Pinpoint the cell where the given text exists, returning its (x, y) midpoint coordinate. 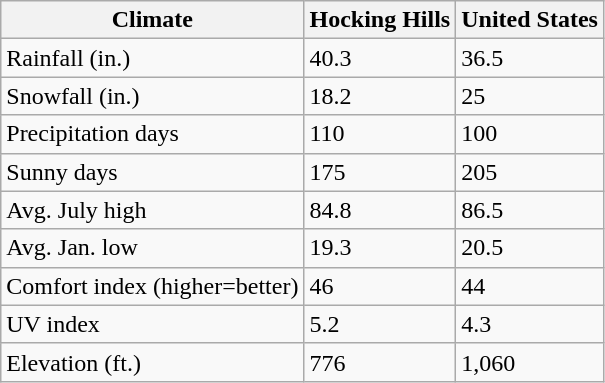
Sunny days (152, 172)
UV index (152, 324)
175 (380, 172)
84.8 (380, 210)
Comfort index (higher=better) (152, 286)
Snowfall (in.) (152, 96)
205 (530, 172)
776 (380, 362)
Elevation (ft.) (152, 362)
5.2 (380, 324)
Rainfall (in.) (152, 58)
86.5 (530, 210)
100 (530, 134)
25 (530, 96)
Climate (152, 20)
44 (530, 286)
46 (380, 286)
Avg. Jan. low (152, 248)
18.2 (380, 96)
1,060 (530, 362)
Avg. July high (152, 210)
Hocking Hills (380, 20)
19.3 (380, 248)
110 (380, 134)
40.3 (380, 58)
United States (530, 20)
20.5 (530, 248)
4.3 (530, 324)
Precipitation days (152, 134)
36.5 (530, 58)
